Output the (X, Y) coordinate of the center of the cell containing the given text.  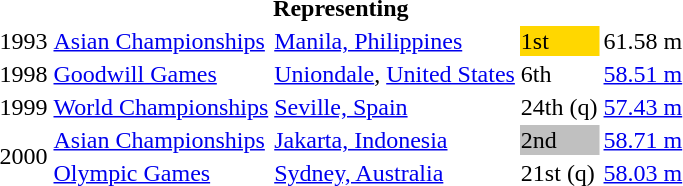
Uniondale, United States (395, 74)
Manila, Philippines (395, 41)
1st (559, 41)
World Championships (161, 107)
Seville, Spain (395, 107)
24th (q) (559, 107)
6th (559, 74)
Jakarta, Indonesia (395, 140)
2nd (559, 140)
Goodwill Games (161, 74)
